Search for the cell housing the specified text and yield its [X, Y] center coordinate. 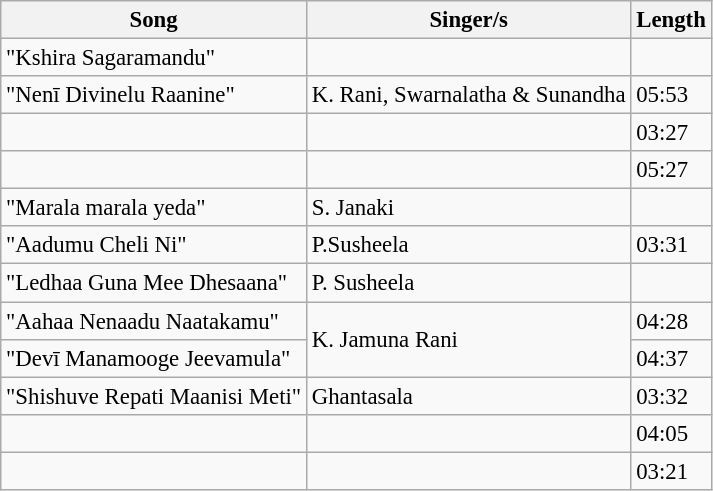
04:28 [671, 321]
03:31 [671, 245]
P.Susheela [468, 245]
Song [154, 20]
Singer/s [468, 20]
P. Susheela [468, 283]
S. Janaki [468, 208]
"Devī Manamooge Jeevamula" [154, 358]
04:05 [671, 433]
04:37 [671, 358]
"Aadumu Cheli Ni" [154, 245]
"Shishuve Repati Maanisi Meti" [154, 396]
K. Jamuna Rani [468, 340]
Length [671, 20]
03:32 [671, 396]
03:27 [671, 133]
05:53 [671, 95]
"Kshira Sagaramandu" [154, 58]
"Aahaa Nenaadu Naatakamu" [154, 321]
"Ledhaa Guna Mee Dhesaana" [154, 283]
Ghantasala [468, 396]
03:21 [671, 471]
"Marala marala yeda" [154, 208]
K. Rani, Swarnalatha & Sunandha [468, 95]
"Nenī Divinelu Raanine" [154, 95]
05:27 [671, 170]
